Detect which cell encompasses the target text, then output its [X, Y] center coordinate. 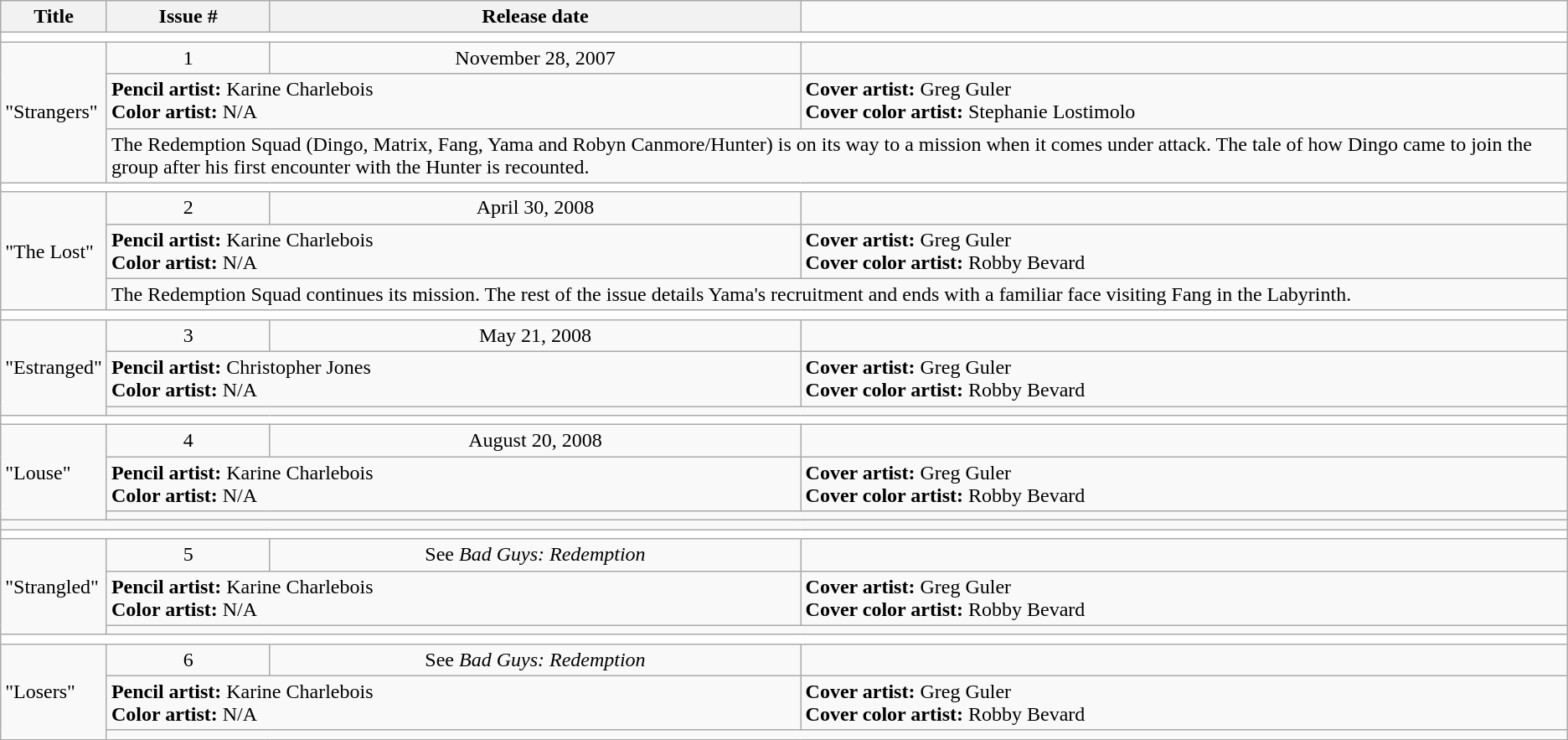
2 [188, 208]
Title [54, 17]
3 [188, 335]
May 21, 2008 [535, 335]
Issue # [188, 17]
5 [188, 555]
"Louse" [54, 473]
"Losers" [54, 691]
4 [188, 441]
August 20, 2008 [535, 441]
1 [188, 58]
Pencil artist: Christopher Jones Color artist: N/A [454, 379]
Cover artist: Greg Guler Cover color artist: Stephanie Lostimolo [1184, 101]
April 30, 2008 [535, 208]
"The Lost" [54, 251]
"Estranged" [54, 367]
6 [188, 660]
November 28, 2007 [535, 58]
"Strangers" [54, 112]
"Strangled" [54, 587]
Release date [535, 17]
